Return the [X, Y] coordinate for the center point of the cell that contains the specified text.  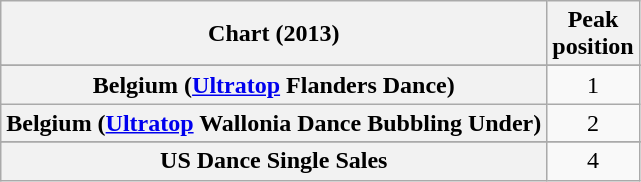
US Dance Single Sales [274, 161]
1 [593, 85]
2 [593, 123]
Belgium (Ultratop Wallonia Dance Bubbling Under) [274, 123]
Chart (2013) [274, 34]
4 [593, 161]
Peakposition [593, 34]
Belgium (Ultratop Flanders Dance) [274, 85]
